Find where the given text appears and provide that cell's center as (X, Y) coordinate. 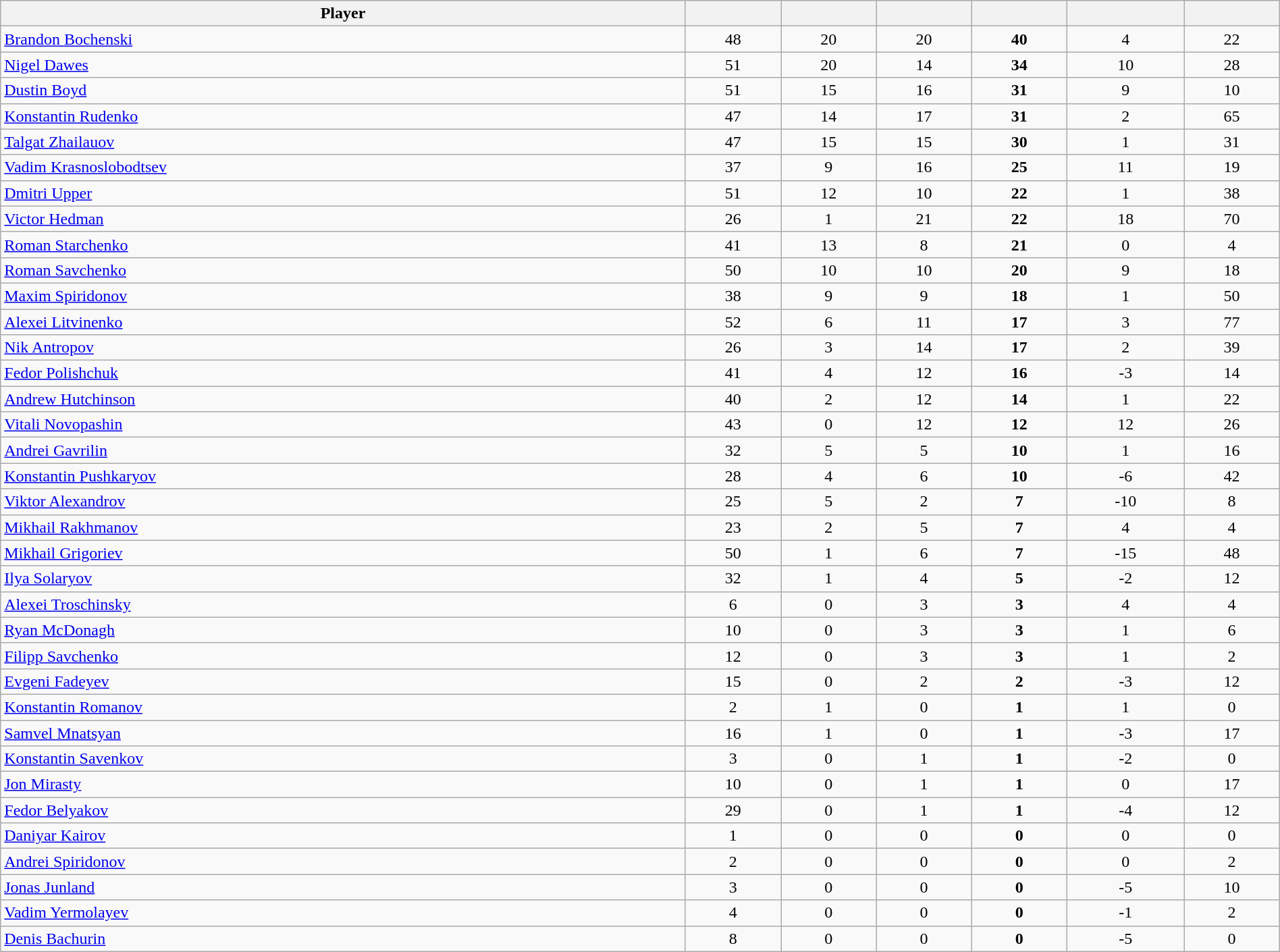
Victor Hedman (343, 219)
Alexei Troschinsky (343, 604)
Filipp Savchenko (343, 656)
Maxim Spiridonov (343, 296)
37 (733, 167)
Brandon Bochenski (343, 39)
Roman Starchenko (343, 244)
Vadim Krasnoslobodtsev (343, 167)
Jon Mirasty (343, 785)
Fedor Polishchuk (343, 373)
Andrew Hutchinson (343, 399)
Nigel Dawes (343, 65)
-4 (1125, 810)
34 (1019, 65)
Konstantin Pushkaryov (343, 476)
Talgat Zhailauov (343, 142)
19 (1231, 167)
Vadim Yermolayev (343, 913)
43 (733, 425)
Konstantin Savenkov (343, 759)
-10 (1125, 502)
-1 (1125, 913)
Jonas Junland (343, 887)
Roman Savchenko (343, 270)
Andrei Spiridonov (343, 862)
13 (828, 244)
Ilya Solaryov (343, 579)
30 (1019, 142)
Denis Bachurin (343, 938)
Dustin Boyd (343, 90)
Mikhail Rakhmanov (343, 527)
Daniyar Kairov (343, 836)
-6 (1125, 476)
Konstantin Rudenko (343, 116)
Fedor Belyakov (343, 810)
Player (343, 14)
Samvel Mnatsyan (343, 733)
39 (1231, 348)
Dmitri Upper (343, 193)
65 (1231, 116)
52 (733, 322)
Konstantin Romanov (343, 707)
70 (1231, 219)
Andrei Gavrilin (343, 450)
23 (733, 527)
Ryan McDonagh (343, 630)
Alexei Litvinenko (343, 322)
42 (1231, 476)
Evgeni Fadeyev (343, 681)
29 (733, 810)
Nik Antropov (343, 348)
-15 (1125, 553)
77 (1231, 322)
Viktor Alexandrov (343, 502)
Mikhail Grigoriev (343, 553)
Vitali Novopashin (343, 425)
